Scan for the cell matching the given text and deliver its [x, y] coordinate at center. 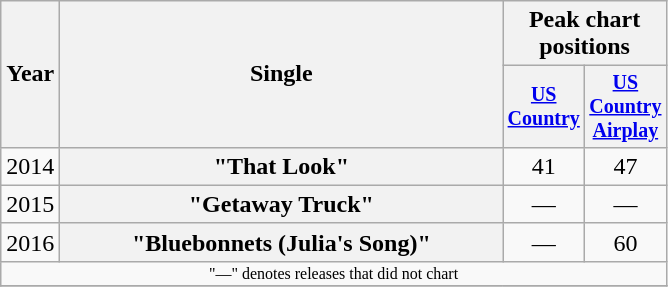
41 [544, 166]
Peak chartpositions [584, 34]
60 [626, 242]
"That Look" [282, 166]
"—" denotes releases that did not chart [334, 273]
Single [282, 74]
47 [626, 166]
2014 [30, 166]
Year [30, 74]
"Bluebonnets (Julia's Song)" [282, 242]
2015 [30, 204]
"Getaway Truck" [282, 204]
US Country [544, 106]
US Country Airplay [626, 106]
2016 [30, 242]
